Capture the cell that displays the provided text and extract its (X, Y) central coordinate. 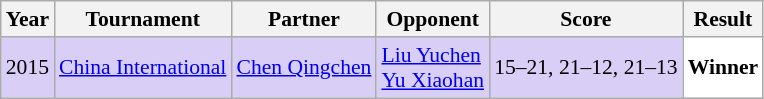
15–21, 21–12, 21–13 (586, 68)
Year (28, 19)
Result (724, 19)
Liu Yuchen Yu Xiaohan (432, 68)
China International (142, 68)
Winner (724, 68)
2015 (28, 68)
Score (586, 19)
Opponent (432, 19)
Partner (304, 19)
Tournament (142, 19)
Chen Qingchen (304, 68)
